Pinpoint the cell where the given text exists, returning its (x, y) midpoint coordinate. 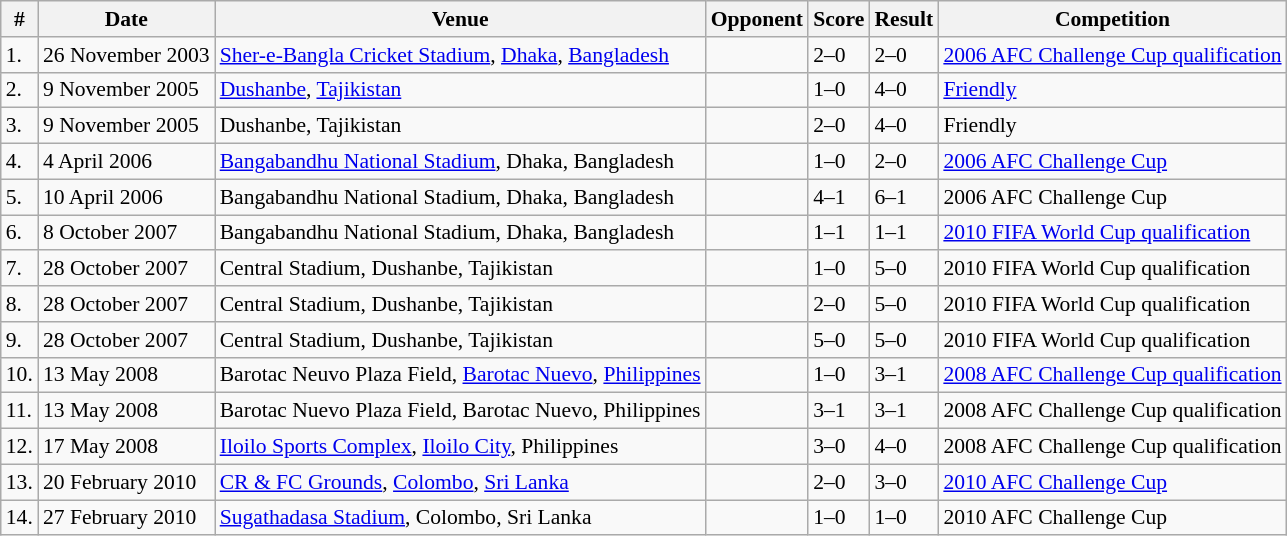
6. (20, 233)
4. (20, 162)
3. (20, 126)
Barotac Neuvo Plaza Field, Barotac Nuevo, Philippines (460, 375)
4–1 (838, 197)
8 October 2007 (126, 233)
CR & FC Grounds, Colombo, Sri Lanka (460, 482)
13. (20, 482)
20 February 2010 (126, 482)
8. (20, 304)
Result (904, 19)
14. (20, 518)
5. (20, 197)
Competition (1112, 19)
Opponent (758, 19)
# (20, 19)
Iloilo Sports Complex, Iloilo City, Philippines (460, 447)
12. (20, 447)
11. (20, 411)
Sugathadasa Stadium, Colombo, Sri Lanka (460, 518)
1. (20, 55)
17 May 2008 (126, 447)
6–1 (904, 197)
26 November 2003 (126, 55)
10 April 2006 (126, 197)
Score (838, 19)
7. (20, 269)
27 February 2010 (126, 518)
Date (126, 19)
4 April 2006 (126, 162)
2. (20, 90)
2006 AFC Challenge Cup qualification (1112, 55)
10. (20, 375)
Venue (460, 19)
9. (20, 340)
Sher-e-Bangla Cricket Stadium, Dhaka, Bangladesh (460, 55)
Barotac Nuevo Plaza Field, Barotac Nuevo, Philippines (460, 411)
